Detect which cell encompasses the target text, then output its (x, y) center coordinate. 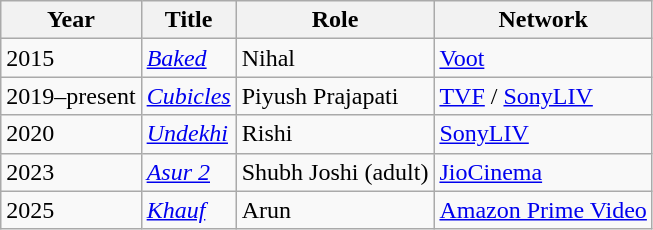
Cubicles (188, 96)
2020 (71, 134)
Network (543, 20)
2019–present (71, 96)
Piyush Prajapati (335, 96)
Arun (335, 210)
Nihal (335, 58)
2023 (71, 172)
Voot (543, 58)
Rishi (335, 134)
Khauf (188, 210)
Undekhi (188, 134)
Year (71, 20)
Amazon Prime Video (543, 210)
Asur 2 (188, 172)
TVF / SonyLIV (543, 96)
2015 (71, 58)
2025 (71, 210)
Role (335, 20)
Title (188, 20)
Baked (188, 58)
Shubh Joshi (adult) (335, 172)
JioCinema (543, 172)
SonyLIV (543, 134)
